Locate the cell with the specified text and output its (X, Y) center coordinate. 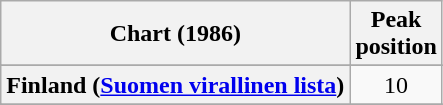
Peak position (396, 34)
Chart (1986) (176, 34)
10 (396, 85)
Finland (Suomen virallinen lista) (176, 85)
